Provide the (x, y) coordinate of the cell's center where the given text is located.  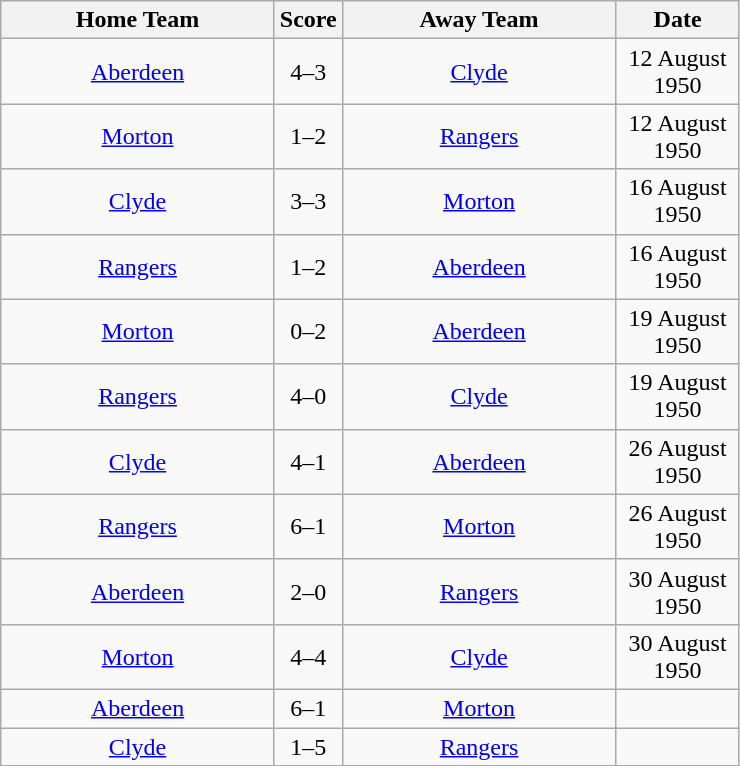
1–5 (308, 747)
4–4 (308, 656)
2–0 (308, 592)
4–3 (308, 72)
0–2 (308, 332)
Score (308, 20)
4–1 (308, 462)
Home Team (138, 20)
4–0 (308, 396)
Away Team (479, 20)
Date (678, 20)
3–3 (308, 202)
